Determine the (x, y) coordinate at the center of the cell enclosing the given text.  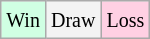
Loss (126, 20)
Draw (72, 20)
Win (24, 20)
